Locate the cell with the specified text and output its [x, y] center coordinate. 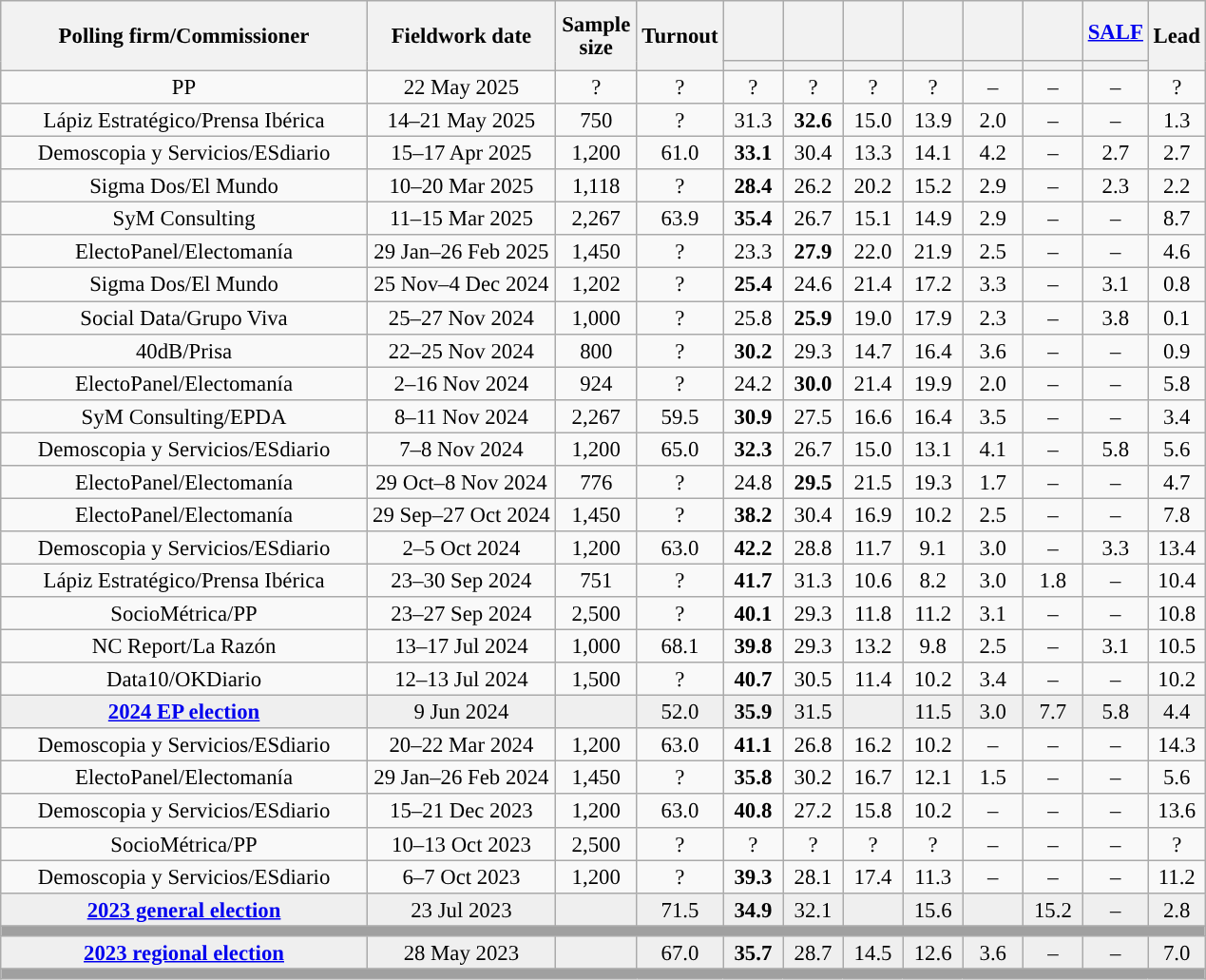
SyM Consulting/EPDA [184, 416]
1.7 [992, 483]
Fieldwork date [461, 36]
28 May 2023 [461, 952]
39.3 [753, 876]
63.9 [680, 219]
776 [596, 483]
16.7 [872, 778]
40.1 [753, 614]
30.0 [814, 384]
68.1 [680, 646]
3.5 [992, 416]
2023 regional election [184, 952]
29 Jan–26 Feb 2024 [461, 778]
19.0 [872, 317]
1,118 [596, 186]
40.8 [753, 812]
13.2 [872, 646]
25.4 [753, 285]
14.9 [933, 219]
1.5 [992, 778]
23–27 Sep 2024 [461, 614]
2.8 [1177, 909]
27.9 [814, 253]
59.5 [680, 416]
800 [596, 350]
14.5 [872, 952]
14.1 [933, 154]
29 Sep–27 Oct 2024 [461, 515]
25.8 [753, 317]
34.9 [753, 909]
12–13 Jul 2024 [461, 679]
22 May 2025 [461, 87]
10.8 [1177, 614]
7.7 [1053, 713]
24.8 [753, 483]
17.9 [933, 317]
11.4 [872, 679]
Social Data/Grupo Viva [184, 317]
1.8 [1053, 580]
33.1 [753, 154]
11.7 [872, 548]
27.2 [814, 812]
2–16 Nov 2024 [461, 384]
13.3 [872, 154]
Data10/OKDiario [184, 679]
25–27 Nov 2024 [461, 317]
751 [596, 580]
11–15 Mar 2025 [461, 219]
38.2 [753, 515]
10.5 [1177, 646]
13.6 [1177, 812]
23 Jul 2023 [461, 909]
4.2 [992, 154]
16.9 [872, 515]
7.0 [1177, 952]
Sample size [596, 36]
SALF [1116, 30]
13.4 [1177, 548]
42.2 [753, 548]
10–13 Oct 2023 [461, 844]
29 Jan–26 Feb 2025 [461, 253]
31.5 [814, 713]
35.7 [753, 952]
0.1 [1177, 317]
4.7 [1177, 483]
1.3 [1177, 120]
17.2 [933, 285]
Lead [1177, 36]
25 Nov–4 Dec 2024 [461, 285]
8.7 [1177, 219]
0.8 [1177, 285]
35.9 [753, 713]
4.1 [992, 449]
4.4 [1177, 713]
24.2 [753, 384]
41.7 [753, 580]
1,202 [596, 285]
67.0 [680, 952]
32.3 [753, 449]
14.3 [1177, 745]
Polling firm/Commissioner [184, 36]
39.8 [753, 646]
40.7 [753, 679]
19.3 [933, 483]
3.8 [1116, 317]
28.4 [753, 186]
4.6 [1177, 253]
22.0 [872, 253]
13.9 [933, 120]
22–25 Nov 2024 [461, 350]
11.5 [933, 713]
17.4 [872, 876]
15.8 [872, 812]
14.7 [872, 350]
52.0 [680, 713]
26.2 [814, 186]
9 Jun 2024 [461, 713]
26.8 [814, 745]
25.9 [814, 317]
28.1 [814, 876]
10–20 Mar 2025 [461, 186]
PP [184, 87]
21.9 [933, 253]
SyM Consulting [184, 219]
19.9 [933, 384]
2.2 [1177, 186]
2023 general election [184, 909]
9.1 [933, 548]
29.5 [814, 483]
11.3 [933, 876]
24.6 [814, 285]
40dB/Prisa [184, 350]
23–30 Sep 2024 [461, 580]
15.6 [933, 909]
32.6 [814, 120]
28.7 [814, 952]
10.6 [872, 580]
11.8 [872, 614]
71.5 [680, 909]
7.8 [1177, 515]
750 [596, 120]
Turnout [680, 36]
2–5 Oct 2024 [461, 548]
20–22 Mar 2024 [461, 745]
41.1 [753, 745]
NC Report/La Razón [184, 646]
28.8 [814, 548]
15.1 [872, 219]
23.3 [753, 253]
16.6 [872, 416]
21.5 [872, 483]
15–21 Dec 2023 [461, 812]
30.5 [814, 679]
14–21 May 2025 [461, 120]
35.4 [753, 219]
8–11 Nov 2024 [461, 416]
65.0 [680, 449]
8.2 [933, 580]
13–17 Jul 2024 [461, 646]
35.8 [753, 778]
32.1 [814, 909]
27.5 [814, 416]
30.9 [753, 416]
2024 EP election [184, 713]
12.6 [933, 952]
0.9 [1177, 350]
9.8 [933, 646]
6–7 Oct 2023 [461, 876]
29 Oct–8 Nov 2024 [461, 483]
7–8 Nov 2024 [461, 449]
12.1 [933, 778]
924 [596, 384]
15–17 Apr 2025 [461, 154]
20.2 [872, 186]
16.2 [872, 745]
61.0 [680, 154]
1,500 [596, 679]
10.4 [1177, 580]
13.1 [933, 449]
